Find where the given text appears and provide that cell's center as (X, Y) coordinate. 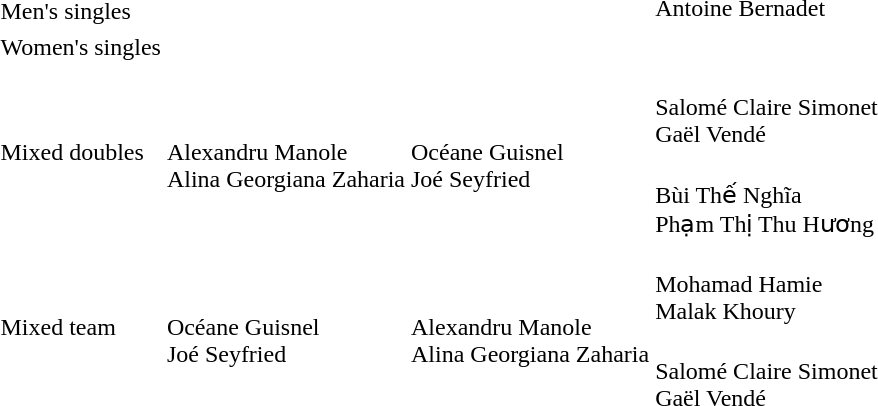
Alexandru ManoleAlina Georgiana Zaharia (286, 152)
Océane GuisnelJoé Seyfried (530, 152)
